Return the [X, Y] coordinate for the center point of the cell that contains the specified text.  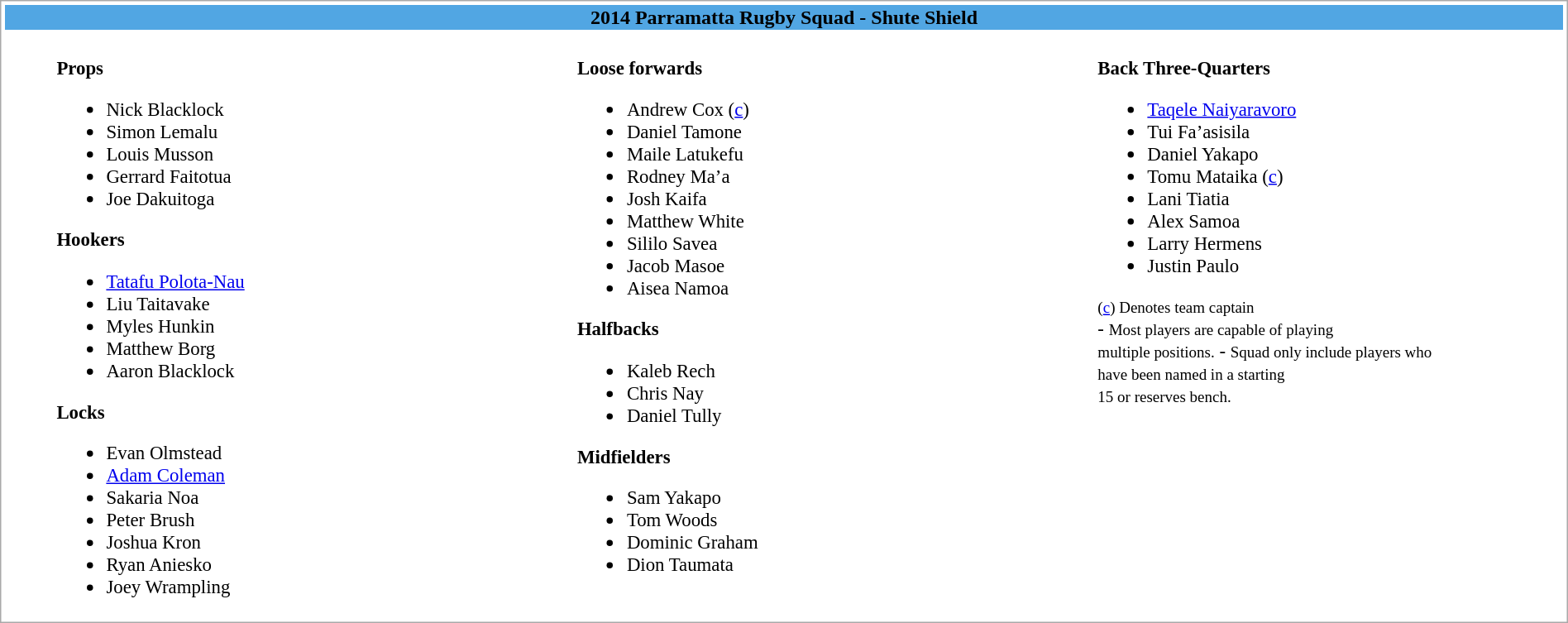
2014 Parramatta Rugby Squad - Shute Shield [784, 17]
